Scan for the cell matching the given text and deliver its [x, y] coordinate at center. 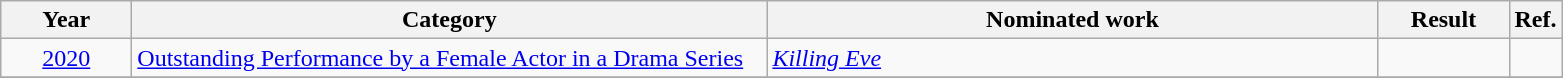
2020 [66, 58]
Outstanding Performance by a Female Actor in a Drama Series [450, 58]
Nominated work [1072, 20]
Ref. [1536, 20]
Killing Eve [1072, 58]
Year [66, 20]
Result [1444, 20]
Category [450, 20]
